From the cell containing the given text, extract its center point as (x, y) coordinate. 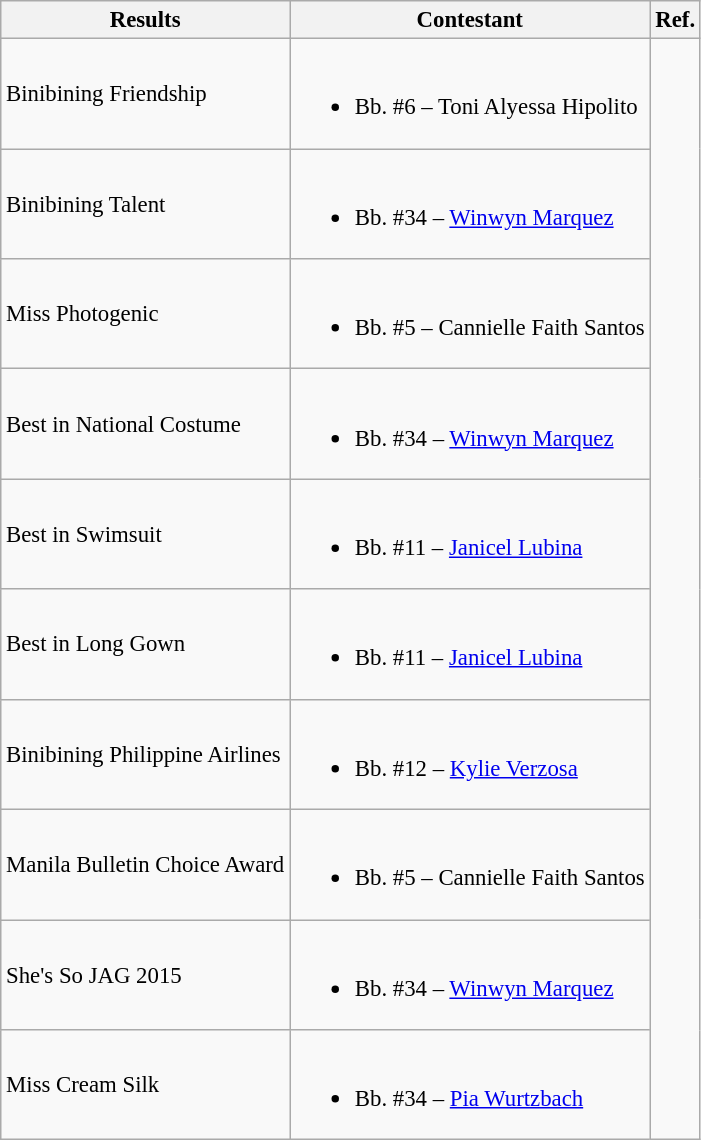
Manila Bulletin Choice Award (146, 865)
Miss Photogenic (146, 314)
She's So JAG 2015 (146, 975)
Results (146, 20)
Binibining Philippine Airlines (146, 754)
Binibining Talent (146, 204)
Best in Swimsuit (146, 534)
Bb. #12 – Kylie Verzosa (470, 754)
Best in Long Gown (146, 644)
Contestant (470, 20)
Best in National Costume (146, 424)
Bb. #34 – Pia Wurtzbach (470, 1085)
Bb. #6 – Toni Alyessa Hipolito (470, 94)
Binibining Friendship (146, 94)
Miss Cream Silk (146, 1085)
Ref. (675, 20)
